Return the [X, Y] coordinate for the center point of the cell that contains the specified text.  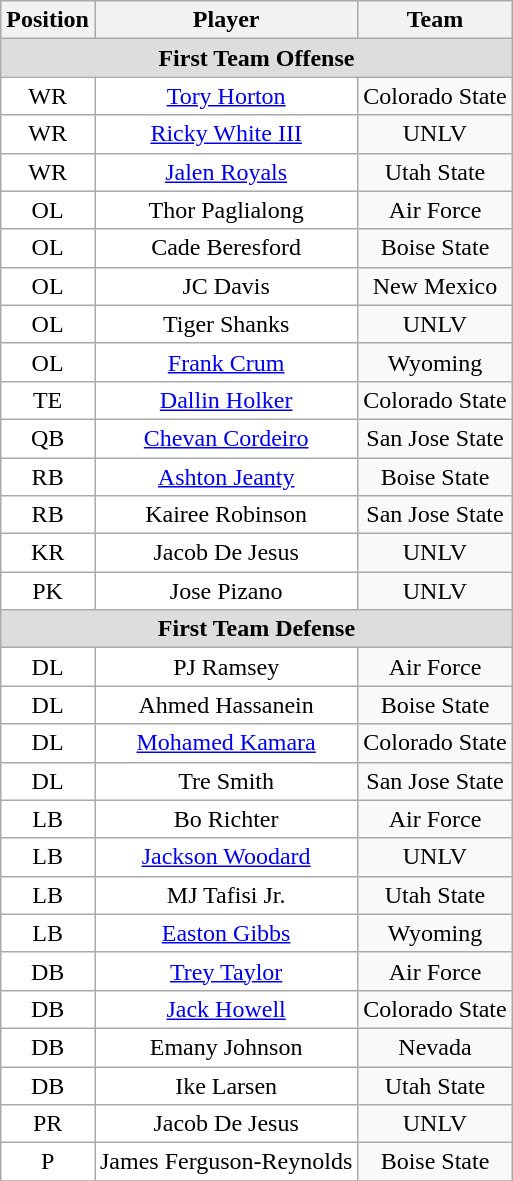
Nevada [435, 1047]
Chevan Cordeiro [226, 438]
KR [48, 553]
Tre Smith [226, 781]
Jackson Woodard [226, 857]
Player [226, 20]
Frank Crum [226, 362]
TE [48, 400]
P [48, 1162]
New Mexico [435, 286]
Ricky White III [226, 134]
Emany Johnson [226, 1047]
First Team Defense [256, 629]
Trey Taylor [226, 971]
Ike Larsen [226, 1085]
PJ Ramsey [226, 667]
Tory Horton [226, 96]
Ahmed Hassanein [226, 705]
Kairee Robinson [226, 515]
MJ Tafisi Jr. [226, 895]
Team [435, 20]
Cade Beresford [226, 248]
Easton Gibbs [226, 933]
First Team Offense [256, 58]
Tiger Shanks [226, 324]
Bo Richter [226, 819]
JC Davis [226, 286]
QB [48, 438]
Ashton Jeanty [226, 477]
Jose Pizano [226, 591]
James Ferguson-Reynolds [226, 1162]
Mohamed Kamara [226, 743]
Thor Paglialong [226, 210]
Jack Howell [226, 1009]
PR [48, 1124]
Dallin Holker [226, 400]
Jalen Royals [226, 172]
Position [48, 20]
PK [48, 591]
